Locate the cell with the specified text and output its [x, y] center coordinate. 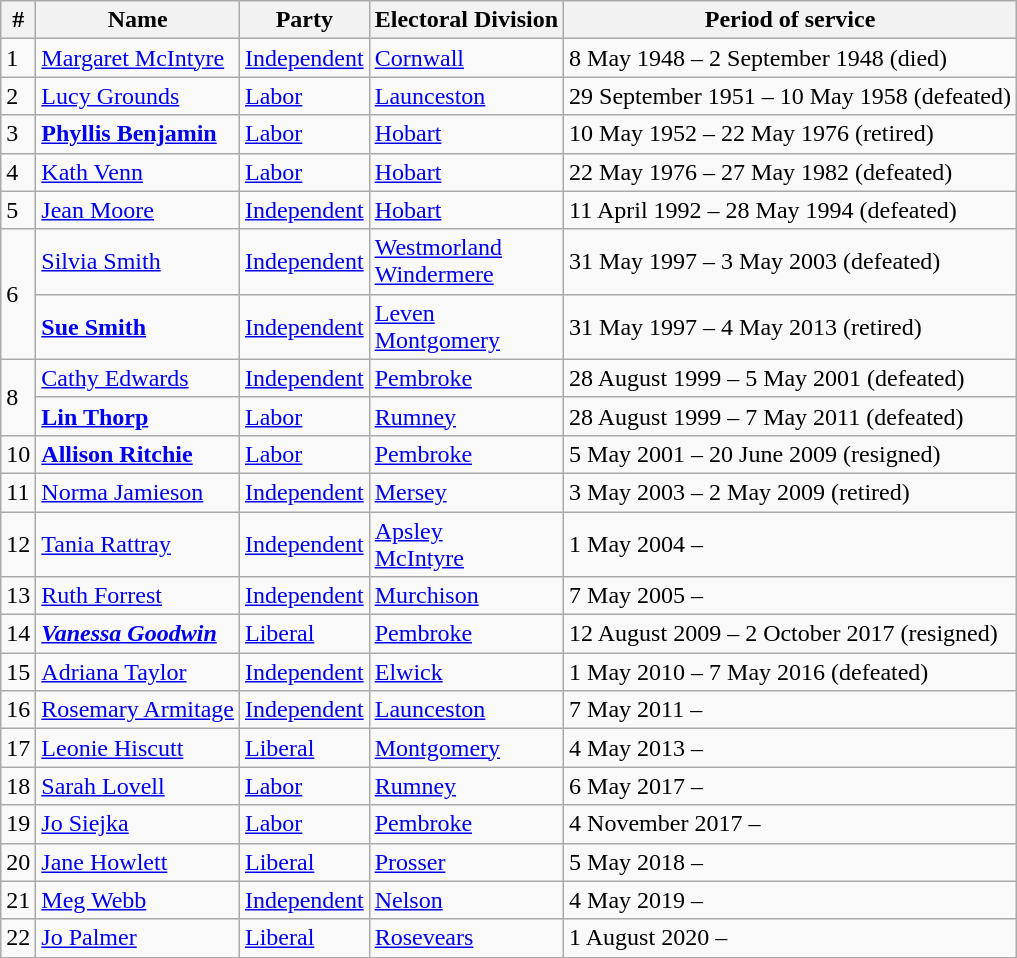
Tania Rattray [138, 544]
Party [305, 20]
# [18, 20]
5 [18, 210]
Vanessa Goodwin [138, 634]
5 May 2001 – 20 June 2009 (resigned) [790, 454]
14 [18, 634]
22 May 1976 – 27 May 1982 (defeated) [790, 172]
3 May 2003 – 2 May 2009 (retired) [790, 492]
19 [18, 824]
Rosemary Armitage [138, 710]
Leven Montgomery [466, 326]
Lucy Grounds [138, 96]
22 [18, 938]
Norma Jamieson [138, 492]
8 [18, 397]
Westmorland Windermere [466, 262]
Electoral Division [466, 20]
Silvia Smith [138, 262]
Sue Smith [138, 326]
Lin Thorp [138, 416]
1 May 2004 – [790, 544]
Jane Howlett [138, 862]
1 [18, 58]
Nelson [466, 900]
Name [138, 20]
21 [18, 900]
Cornwall [466, 58]
Allison Ritchie [138, 454]
Elwick [466, 672]
Leonie Hiscutt [138, 748]
6 May 2017 – [790, 786]
2 [18, 96]
Phyllis Benjamin [138, 134]
Montgomery [466, 748]
Jo Palmer [138, 938]
17 [18, 748]
Margaret McIntyre [138, 58]
4 November 2017 – [790, 824]
4 May 2019 – [790, 900]
12 [18, 544]
6 [18, 294]
7 May 2005 – [790, 596]
4 May 2013 – [790, 748]
1 May 2010 – 7 May 2016 (defeated) [790, 672]
20 [18, 862]
Prosser [466, 862]
Adriana Taylor [138, 672]
31 May 1997 – 4 May 2013 (retired) [790, 326]
7 May 2011 – [790, 710]
28 August 1999 – 5 May 2001 (defeated) [790, 378]
Mersey [466, 492]
11 [18, 492]
8 May 1948 – 2 September 1948 (died) [790, 58]
18 [18, 786]
12 August 2009 – 2 October 2017 (resigned) [790, 634]
Jo Siejka [138, 824]
Murchison [466, 596]
Period of service [790, 20]
Meg Webb [138, 900]
Apsley McIntyre [466, 544]
1 August 2020 – [790, 938]
16 [18, 710]
Kath Venn [138, 172]
Sarah Lovell [138, 786]
3 [18, 134]
31 May 1997 – 3 May 2003 (defeated) [790, 262]
Ruth Forrest [138, 596]
Cathy Edwards [138, 378]
10 [18, 454]
5 May 2018 – [790, 862]
29 September 1951 – 10 May 1958 (defeated) [790, 96]
Jean Moore [138, 210]
4 [18, 172]
11 April 1992 – 28 May 1994 (defeated) [790, 210]
15 [18, 672]
Rosevears [466, 938]
10 May 1952 – 22 May 1976 (retired) [790, 134]
13 [18, 596]
28 August 1999 – 7 May 2011 (defeated) [790, 416]
